Capture the cell that displays the provided text and extract its [x, y] central coordinate. 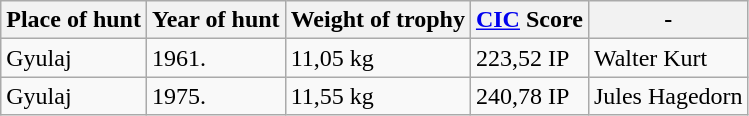
- [668, 20]
240,78 IP [529, 96]
1961. [216, 58]
Walter Kurt [668, 58]
223,52 IP [529, 58]
11,05 kg [378, 58]
1975. [216, 96]
Weight of trophy [378, 20]
CIC Score [529, 20]
Jules Hagedorn [668, 96]
11,55 kg [378, 96]
Year of hunt [216, 20]
Place of hunt [74, 20]
